Detect which cell encompasses the target text, then output its [x, y] center coordinate. 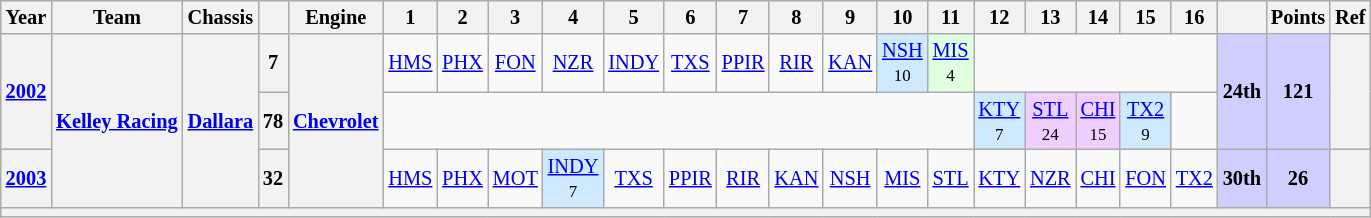
8 [796, 17]
3 [516, 17]
NSH [850, 178]
13 [1050, 17]
TX29 [1145, 121]
15 [1145, 17]
MOT [516, 178]
STL24 [1050, 121]
Chassis [220, 17]
26 [1298, 178]
TX2 [1194, 178]
CHI [1098, 178]
10 [902, 17]
16 [1194, 17]
2 [462, 17]
1 [410, 17]
NSH10 [902, 63]
11 [951, 17]
121 [1298, 92]
Engine [336, 17]
Year [26, 17]
INDY7 [574, 178]
30th [1242, 178]
2002 [26, 92]
5 [634, 17]
STL [951, 178]
4 [574, 17]
9 [850, 17]
Dallara [220, 120]
78 [273, 121]
MIS [902, 178]
CHI15 [1098, 121]
MIS4 [951, 63]
2003 [26, 178]
Chevrolet [336, 120]
6 [690, 17]
KTY [1000, 178]
Points [1298, 17]
Team [116, 17]
KTY7 [1000, 121]
INDY [634, 63]
Kelley Racing [116, 120]
24th [1242, 92]
14 [1098, 17]
12 [1000, 17]
Ref [1350, 17]
32 [273, 178]
